Capture the cell that displays the provided text and extract its (x, y) central coordinate. 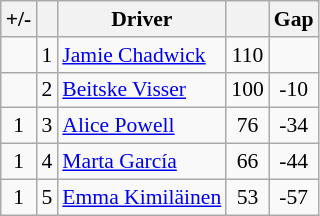
5 (46, 197)
2 (46, 90)
76 (248, 126)
100 (248, 90)
-57 (294, 197)
-44 (294, 162)
+/- (19, 19)
-34 (294, 126)
Gap (294, 19)
110 (248, 55)
Alice Powell (142, 126)
Jamie Chadwick (142, 55)
3 (46, 126)
Beitske Visser (142, 90)
Emma Kimiläinen (142, 197)
Driver (142, 19)
66 (248, 162)
53 (248, 197)
Marta García (142, 162)
4 (46, 162)
-10 (294, 90)
